Search for the cell housing the specified text and yield its [X, Y] center coordinate. 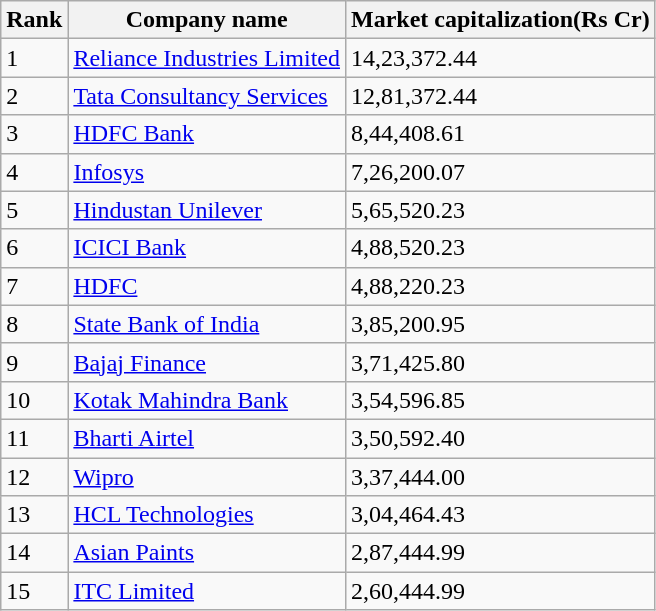
HCL Technologies [207, 515]
3,85,200.95 [501, 324]
7 [34, 286]
Tata Consultancy Services [207, 96]
5,65,520.23 [501, 210]
9 [34, 362]
3,37,444.00 [501, 477]
Asian Paints [207, 553]
11 [34, 438]
ICICI Bank [207, 248]
1 [34, 58]
3 [34, 134]
8,44,408.61 [501, 134]
3,54,596.85 [501, 400]
2,87,444.99 [501, 553]
Hindustan Unilever [207, 210]
2 [34, 96]
13 [34, 515]
3,71,425.80 [501, 362]
7,26,200.07 [501, 172]
Company name [207, 20]
HDFC [207, 286]
5 [34, 210]
ITC Limited [207, 591]
Wipro [207, 477]
8 [34, 324]
4,88,520.23 [501, 248]
6 [34, 248]
Kotak Mahindra Bank [207, 400]
14,23,372.44 [501, 58]
Rank [34, 20]
10 [34, 400]
12 [34, 477]
14 [34, 553]
4 [34, 172]
12,81,372.44 [501, 96]
State Bank of India [207, 324]
Bharti Airtel [207, 438]
Market capitalization(Rs Cr) [501, 20]
2,60,444.99 [501, 591]
4,88,220.23 [501, 286]
Reliance Industries Limited [207, 58]
3,50,592.40 [501, 438]
HDFC Bank [207, 134]
Infosys [207, 172]
Bajaj Finance [207, 362]
15 [34, 591]
3,04,464.43 [501, 515]
